Return (x, y) of the center of cell containing provided text 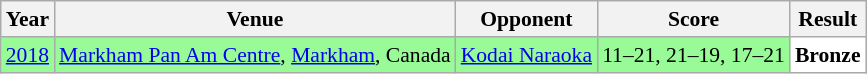
2018 (28, 55)
Bronze (828, 55)
Result (828, 19)
Venue (255, 19)
Kodai Naraoka (526, 55)
11–21, 21–19, 17–21 (694, 55)
Year (28, 19)
Markham Pan Am Centre, Markham, Canada (255, 55)
Opponent (526, 19)
Score (694, 19)
